Find where the given text appears and provide that cell's center as [X, Y] coordinate. 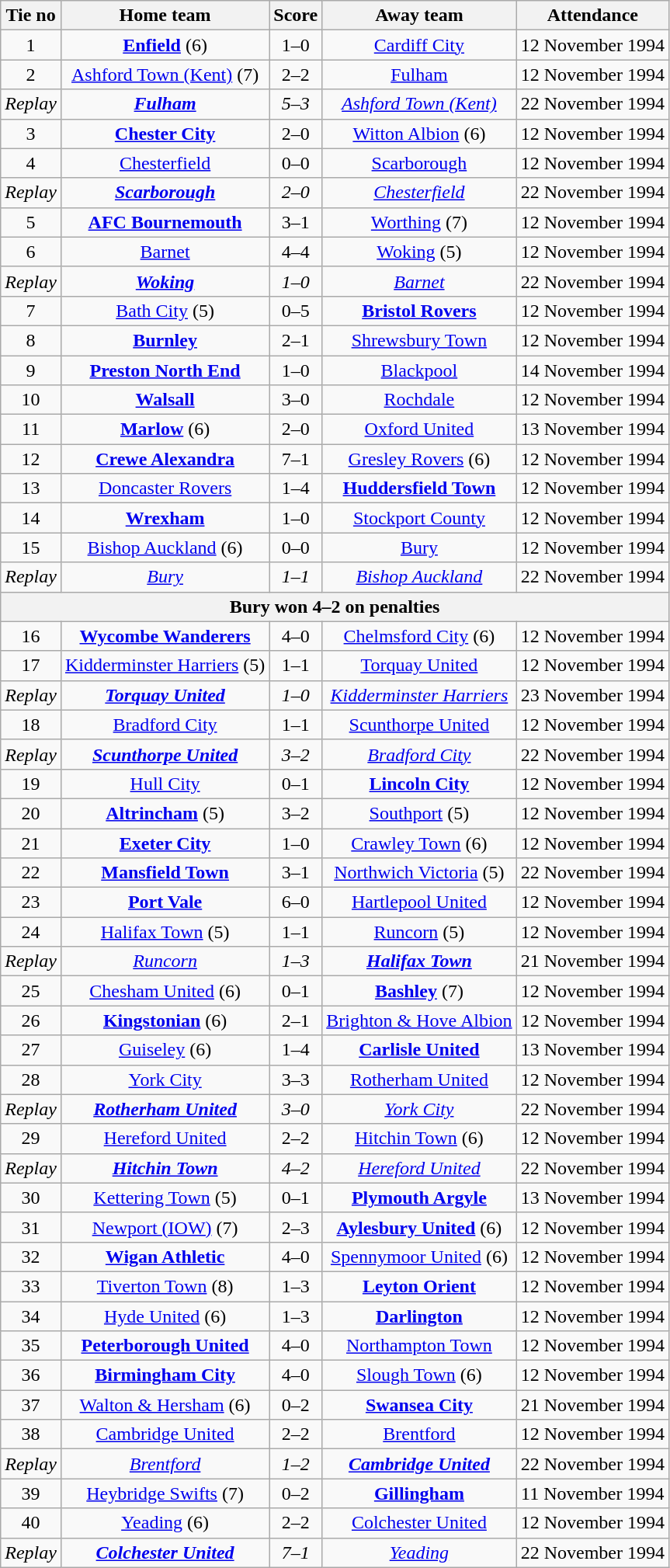
Blackpool [419, 370]
39 [31, 1493]
32 [31, 1257]
Gresley Rovers (6) [419, 459]
Northampton Town [419, 1346]
10 [31, 400]
Huddersfield Town [419, 488]
Ashford Town (Kent) (7) [165, 75]
Yeading (6) [165, 1523]
38 [31, 1434]
6 [31, 252]
40 [31, 1523]
Northwich Victoria (5) [419, 873]
31 [31, 1227]
Swansea City [419, 1405]
Plymouth Argyle [419, 1198]
Enfield (6) [165, 45]
Tie no [31, 16]
Aylesbury United (6) [419, 1227]
Rochdale [419, 400]
Walton & Hersham (6) [165, 1405]
Witton Albion (6) [419, 134]
11 [31, 429]
4–4 [296, 252]
Worthing (7) [419, 222]
13 [31, 488]
26 [31, 1020]
Bashley (7) [419, 991]
18 [31, 725]
21 [31, 843]
Kettering Town (5) [165, 1198]
22 [31, 873]
36 [31, 1375]
Walsall [165, 400]
9 [31, 370]
Yeading [419, 1552]
Crawley Town (6) [419, 843]
Darlington [419, 1316]
5–3 [296, 104]
Mansfield Town [165, 873]
27 [31, 1050]
35 [31, 1346]
Carlisle United [419, 1050]
37 [31, 1405]
Wycombe Wanderers [165, 636]
Bury won 4–2 on penalties [335, 607]
2–3 [296, 1227]
Heybridge Swifts (7) [165, 1493]
3 [31, 134]
19 [31, 784]
30 [31, 1198]
Spennymoor United (6) [419, 1257]
Wigan Athletic [165, 1257]
Bishop Auckland [419, 577]
Peterborough United [165, 1346]
4–2 [296, 1168]
Chesham United (6) [165, 991]
Newport (IOW) (7) [165, 1227]
Attendance [592, 16]
Marlow (6) [165, 429]
4 [31, 163]
Hitchin Town (6) [419, 1139]
14 [31, 518]
Shrewsbury Town [419, 340]
15 [31, 548]
Halifax Town (5) [165, 932]
Burnley [165, 340]
Halifax Town [419, 961]
Southport (5) [419, 813]
Gillingham [419, 1493]
12 [31, 459]
Preston North End [165, 370]
Port Vale [165, 902]
Kidderminster Harriers (5) [165, 666]
20 [31, 813]
AFC Bournemouth [165, 222]
Runcorn [165, 961]
Hyde United (6) [165, 1316]
Woking [165, 281]
Oxford United [419, 429]
Hitchin Town [165, 1168]
Hartlepool United [419, 902]
5 [31, 222]
6–0 [296, 902]
Bishop Auckland (6) [165, 548]
Wrexham [165, 518]
Away team [419, 16]
Stockport County [419, 518]
Exeter City [165, 843]
2 [31, 75]
17 [31, 666]
16 [31, 636]
Chester City [165, 134]
14 November 1994 [592, 370]
7 [31, 311]
Altrincham (5) [165, 813]
8 [31, 340]
Tiverton Town (8) [165, 1286]
Hull City [165, 784]
Cardiff City [419, 45]
Slough Town (6) [419, 1375]
3–3 [296, 1080]
33 [31, 1286]
Chelmsford City (6) [419, 636]
Lincoln City [419, 784]
Home team [165, 16]
Woking (5) [419, 252]
Guiseley (6) [165, 1050]
Crewe Alexandra [165, 459]
Brighton & Hove Albion [419, 1020]
0–5 [296, 311]
11 November 1994 [592, 1493]
Leyton Orient [419, 1286]
Kidderminster Harriers [419, 695]
Ashford Town (Kent) [419, 104]
1–2 [296, 1464]
1 [31, 45]
28 [31, 1080]
Runcorn (5) [419, 932]
24 [31, 932]
23 November 1994 [592, 695]
29 [31, 1139]
Kingstonian (6) [165, 1020]
Birmingham City [165, 1375]
23 [31, 902]
34 [31, 1316]
Doncaster Rovers [165, 488]
Score [296, 16]
25 [31, 991]
Bath City (5) [165, 311]
Bristol Rovers [419, 311]
